Output the (x, y) coordinate of the center of the cell containing the given text.  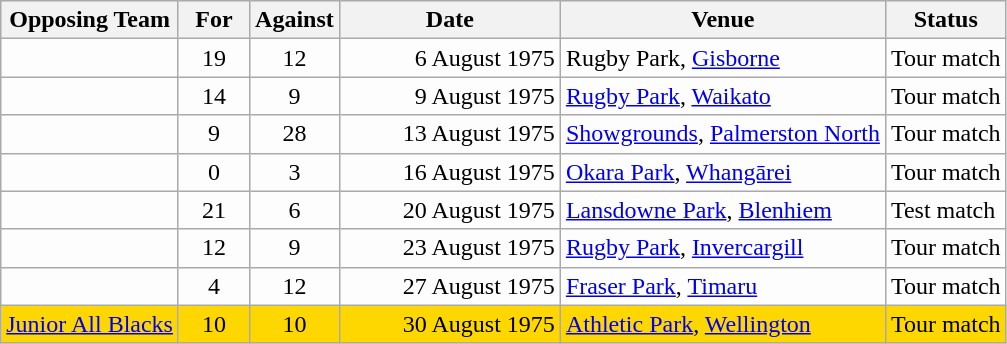
For (214, 20)
Showgrounds, Palmerston North (722, 134)
4 (214, 286)
Rugby Park, Waikato (722, 96)
0 (214, 172)
30 August 1975 (450, 324)
Against (295, 20)
Venue (722, 20)
21 (214, 210)
27 August 1975 (450, 286)
20 August 1975 (450, 210)
13 August 1975 (450, 134)
16 August 1975 (450, 172)
Rugby Park, Gisborne (722, 58)
Okara Park, Whangārei (722, 172)
Opposing Team (90, 20)
9 August 1975 (450, 96)
Athletic Park, Wellington (722, 324)
3 (295, 172)
23 August 1975 (450, 248)
Test match (946, 210)
19 (214, 58)
Date (450, 20)
Rugby Park, Invercargill (722, 248)
6 (295, 210)
28 (295, 134)
Junior All Blacks (90, 324)
Fraser Park, Timaru (722, 286)
14 (214, 96)
6 August 1975 (450, 58)
Lansdowne Park, Blenhiem (722, 210)
Status (946, 20)
